Output the [X, Y] coordinate of the center of the cell containing the given text.  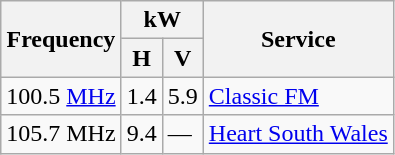
100.5 MHz [61, 96]
9.4 [142, 134]
1.4 [142, 96]
— [182, 134]
Frequency [61, 39]
kW [162, 20]
Heart South Wales [298, 134]
Classic FM [298, 96]
5.9 [182, 96]
Service [298, 39]
V [182, 58]
H [142, 58]
105.7 MHz [61, 134]
